Find where the given text appears and provide that cell's center as [x, y] coordinate. 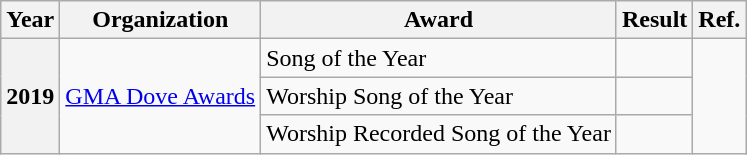
GMA Dove Awards [160, 96]
Result [654, 20]
Organization [160, 20]
Worship Song of the Year [439, 96]
2019 [30, 96]
Award [439, 20]
Ref. [720, 20]
Year [30, 20]
Song of the Year [439, 58]
Worship Recorded Song of the Year [439, 134]
